Extract the [x, y] coordinate from the center of the cell holding the provided text.  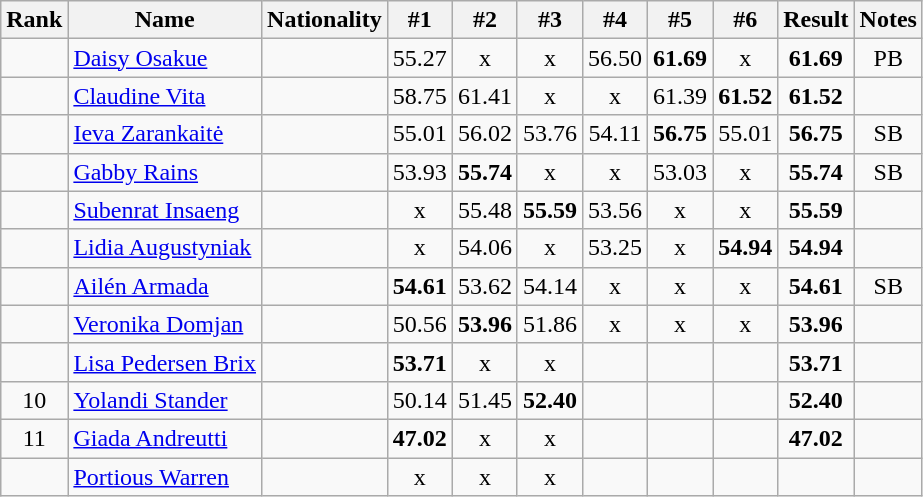
53.25 [614, 248]
53.93 [420, 172]
51.86 [550, 324]
Lidia Augustyniak [165, 248]
55.27 [420, 58]
53.62 [484, 286]
Lisa Pedersen Brix [165, 362]
Result [816, 20]
56.02 [484, 134]
Notes [888, 20]
10 [34, 400]
#5 [680, 20]
56.50 [614, 58]
Veronika Domjan [165, 324]
Ieva Zarankaitė [165, 134]
#3 [550, 20]
Subenrat Insaeng [165, 210]
61.41 [484, 96]
54.06 [484, 248]
61.39 [680, 96]
#4 [614, 20]
#6 [746, 20]
51.45 [484, 400]
Giada Andreutti [165, 438]
50.56 [420, 324]
Name [165, 20]
#1 [420, 20]
Nationality [325, 20]
54.14 [550, 286]
54.11 [614, 134]
53.76 [550, 134]
58.75 [420, 96]
Rank [34, 20]
50.14 [420, 400]
55.48 [484, 210]
#2 [484, 20]
Portious Warren [165, 477]
PB [888, 58]
Yolandi Stander [165, 400]
53.03 [680, 172]
Ailén Armada [165, 286]
53.56 [614, 210]
Daisy Osakue [165, 58]
Gabby Rains [165, 172]
Claudine Vita [165, 96]
11 [34, 438]
